Provide the [X, Y] coordinate of the cell's center where the given text is located.  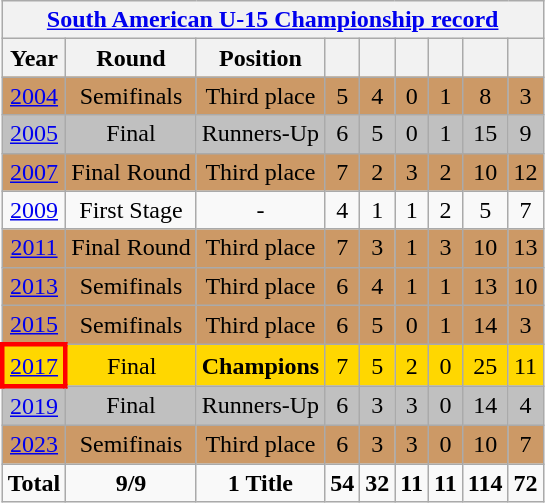
114 [485, 483]
72 [526, 483]
2004 [34, 96]
- [260, 210]
8 [485, 96]
South American U-15 Championship record [272, 20]
2023 [34, 444]
9 [526, 134]
Year [34, 58]
2011 [34, 248]
9/9 [131, 483]
12 [526, 172]
2019 [34, 406]
2005 [34, 134]
2009 [34, 210]
2013 [34, 286]
1 Title [260, 483]
Semifinais [131, 444]
32 [378, 483]
Round [131, 58]
Total [34, 483]
54 [342, 483]
2015 [34, 325]
2007 [34, 172]
Champions [260, 366]
2017 [34, 366]
25 [485, 366]
First Stage [131, 210]
15 [485, 134]
Position [260, 58]
